Scan for the cell matching the given text and deliver its [x, y] coordinate at center. 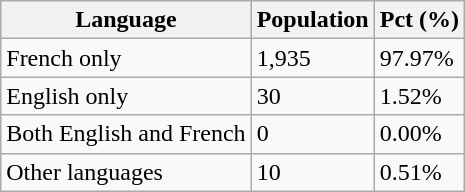
Pct (%) [419, 20]
97.97% [419, 58]
1.52% [419, 96]
0.51% [419, 172]
0 [312, 134]
10 [312, 172]
Language [126, 20]
30 [312, 96]
1,935 [312, 58]
Both English and French [126, 134]
French only [126, 58]
Other languages [126, 172]
Population [312, 20]
English only [126, 96]
0.00% [419, 134]
